For the text-containing cell, return its midpoint in [X, Y] coordinate format. 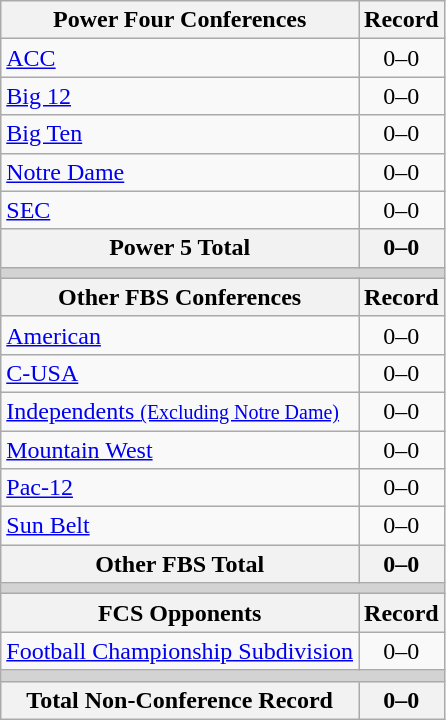
SEC [180, 210]
Sun Belt [180, 526]
Total Non-Conference Record [180, 700]
Mountain West [180, 449]
ACC [180, 58]
Football Championship Subdivision [180, 651]
Pac-12 [180, 488]
Other FBS Total [180, 564]
Other FBS Conferences [180, 297]
C-USA [180, 373]
FCS Opponents [180, 613]
Notre Dame [180, 172]
Big Ten [180, 134]
Power 5 Total [180, 248]
American [180, 335]
Independents (Excluding Notre Dame) [180, 411]
Power Four Conferences [180, 20]
Big 12 [180, 96]
